Return the (X, Y) coordinate for the center point of the cell that contains the specified text.  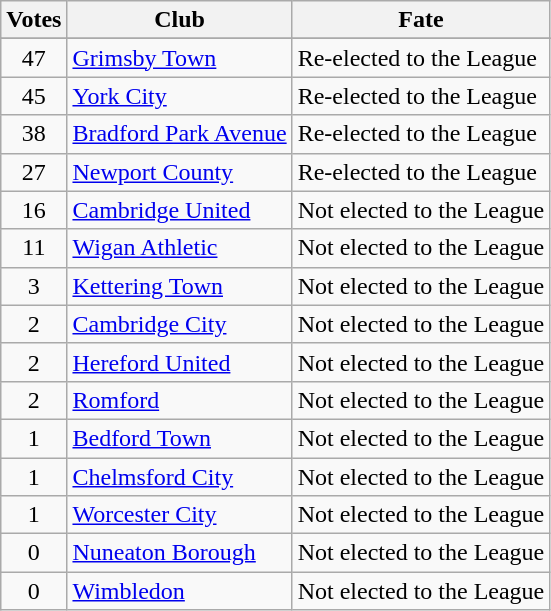
Worcester City (180, 515)
Hereford United (180, 362)
Nuneaton Borough (180, 553)
Chelmsford City (180, 477)
York City (180, 96)
Wimbledon (180, 591)
27 (34, 172)
Bedford Town (180, 438)
3 (34, 286)
11 (34, 248)
Cambridge United (180, 210)
16 (34, 210)
Wigan Athletic (180, 248)
Newport County (180, 172)
Cambridge City (180, 324)
Votes (34, 20)
Club (180, 20)
45 (34, 96)
Bradford Park Avenue (180, 134)
Fate (421, 20)
47 (34, 58)
38 (34, 134)
Kettering Town (180, 286)
Romford (180, 400)
Grimsby Town (180, 58)
